Identify which cell holds the provided text, then report its [x, y] central coordinate. 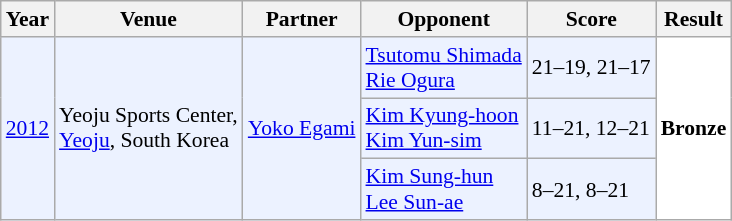
Partner [302, 19]
Venue [148, 19]
2012 [28, 128]
Yeoju Sports Center,Yeoju, South Korea [148, 128]
Opponent [443, 19]
Bronze [694, 128]
Kim Kyung-hoon Kim Yun-sim [443, 128]
Tsutomu Shimada Rie Ogura [443, 68]
Yoko Egami [302, 128]
11–21, 12–21 [592, 128]
Score [592, 19]
Kim Sung-hun Lee Sun-ae [443, 190]
Result [694, 19]
Year [28, 19]
21–19, 21–17 [592, 68]
8–21, 8–21 [592, 190]
